Pinpoint the cell where the given text exists, returning its (X, Y) midpoint coordinate. 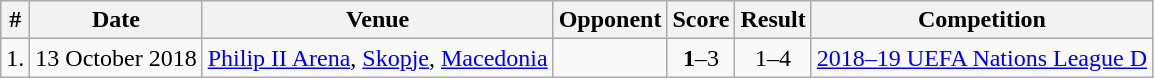
# (16, 20)
Opponent (610, 20)
2018–19 UEFA Nations League D (982, 58)
Venue (378, 20)
1. (16, 58)
Philip II Arena, Skopje, Macedonia (378, 58)
Result (773, 20)
Score (701, 20)
Date (116, 20)
Competition (982, 20)
1–4 (773, 58)
13 October 2018 (116, 58)
1–3 (701, 58)
